For the text-containing cell, return its midpoint in [x, y] coordinate format. 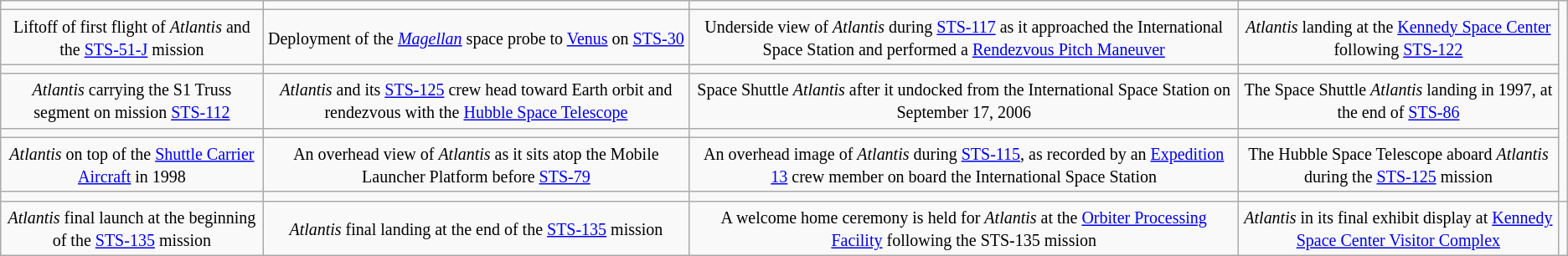
Liftoff of first flight of Atlantis and the STS-51-J mission [132, 37]
Atlantis on top of the Shuttle Carrier Aircraft in 1998 [132, 164]
Space Shuttle Atlantis after it undocked from the International Space Station on September 17, 2006 [964, 100]
The Space Shuttle Atlantis landing in 1997, at the end of STS-86 [1399, 100]
Atlantis landing at the Kennedy Space Center following STS-122 [1399, 37]
Deployment of the Magellan space probe to Venus on STS-30 [476, 37]
A welcome home ceremony is held for Atlantis at the Orbiter Processing Facility following the STS-135 mission [964, 228]
An overhead view of Atlantis as it sits atop the Mobile Launcher Platform before STS-79 [476, 164]
Atlantis in its final exhibit display at Kennedy Space Center Visitor Complex [1399, 228]
Underside view of Atlantis during STS-117 as it approached the International Space Station and performed a Rendezvous Pitch Maneuver [964, 37]
An overhead image of Atlantis during STS-115, as recorded by an Expedition 13 crew member on board the International Space Station [964, 164]
Atlantis final launch at the beginning of the STS-135 mission [132, 228]
Atlantis carrying the S1 Truss segment on mission STS-112 [132, 100]
The Hubble Space Telescope aboard Atlantis during the STS-125 mission [1399, 164]
Atlantis final landing at the end of the STS-135 mission [476, 228]
Atlantis and its STS-125 crew head toward Earth orbit and rendezvous with the Hubble Space Telescope [476, 100]
